Detect which cell encompasses the target text, then output its [X, Y] center coordinate. 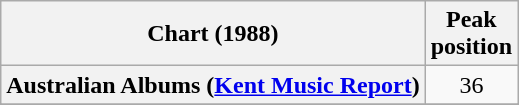
Peakposition [471, 34]
Australian Albums (Kent Music Report) [213, 85]
36 [471, 85]
Chart (1988) [213, 34]
